Locate the cell with the specified text and output its (x, y) center coordinate. 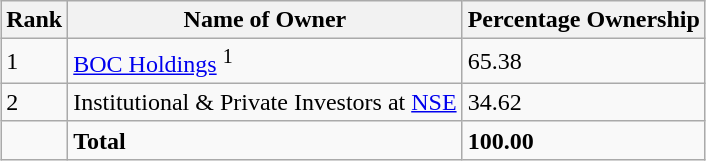
BOC Holdings 1 (265, 62)
65.38 (584, 62)
Total (265, 140)
Rank (34, 20)
1 (34, 62)
2 (34, 102)
100.00 (584, 140)
Institutional & Private Investors at NSE (265, 102)
Name of Owner (265, 20)
34.62 (584, 102)
Percentage Ownership (584, 20)
